Scan for the cell matching the given text and deliver its [X, Y] coordinate at center. 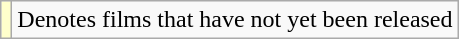
Denotes films that have not yet been released [235, 20]
